Search for the cell housing the specified text and yield its [x, y] center coordinate. 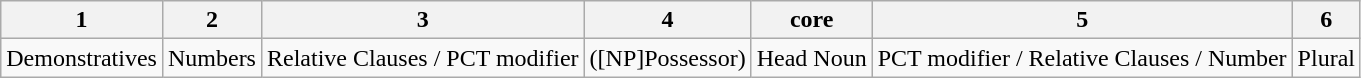
PCT modifier / Relative Clauses / Number [1082, 58]
Relative Clauses / PCT modifier [422, 58]
Numbers [212, 58]
Plural [1326, 58]
6 [1326, 20]
1 [82, 20]
([NP]Possessor) [668, 58]
5 [1082, 20]
2 [212, 20]
3 [422, 20]
4 [668, 20]
Demonstratives [82, 58]
Head Noun [812, 58]
core [812, 20]
